Find where the given text appears and provide that cell's center as (x, y) coordinate. 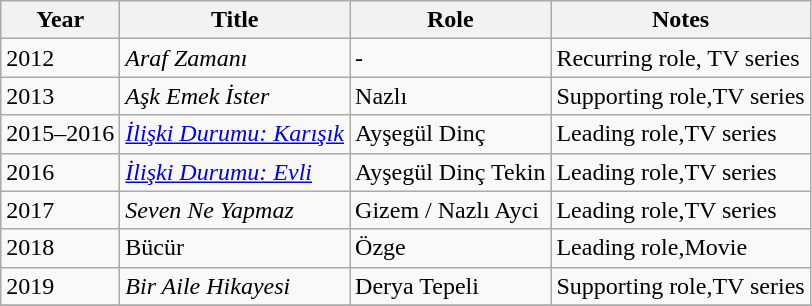
Role (450, 20)
Year (60, 20)
Gizem / Nazlı Ayci (450, 210)
2012 (60, 58)
2017 (60, 210)
Bücür (235, 248)
Ayşegül Dinç Tekin (450, 172)
Aşk Emek İster (235, 96)
2013 (60, 96)
2015–2016 (60, 134)
Derya Tepeli (450, 286)
İlişki Durumu: Karışık (235, 134)
2016 (60, 172)
Nazlı (450, 96)
Bir Aile Hikayesi (235, 286)
Ayşegül Dinç (450, 134)
Leading role,Movie (680, 248)
Seven Ne Yapmaz (235, 210)
Araf Zamanı (235, 58)
Notes (680, 20)
Recurring role, TV series (680, 58)
Title (235, 20)
2018 (60, 248)
2019 (60, 286)
Özge (450, 248)
- (450, 58)
İlişki Durumu: Evli (235, 172)
